Capture the cell that displays the provided text and extract its (x, y) central coordinate. 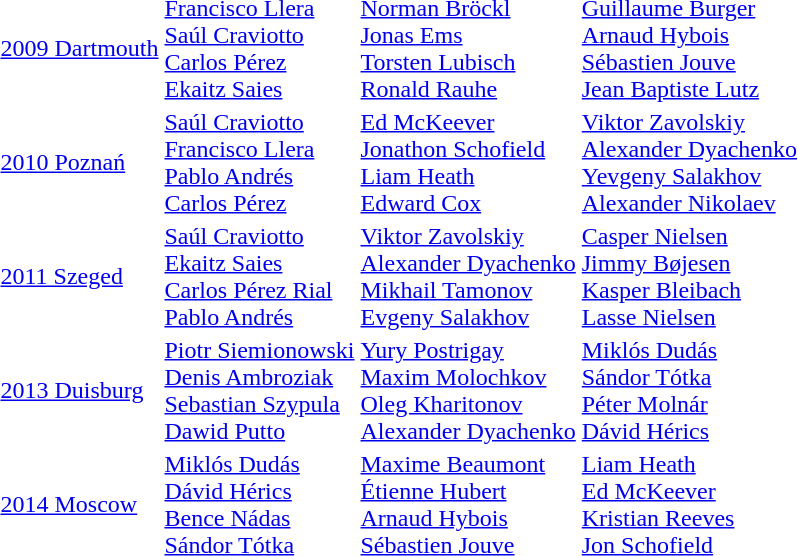
Yury PostrigayMaxim MolochkovOleg KharitonovAlexander Dyachenko (468, 390)
Saúl CraviottoEkaitz SaiesCarlos Pérez RialPablo Andrés (260, 276)
Casper NielsenJimmy BøjesenKasper BleibachLasse Nielsen (689, 276)
Ed McKeeverJonathon SchofieldLiam HeathEdward Cox (468, 162)
Viktor ZavolskiyAlexander DyachenkoYevgeny SalakhovAlexander Nikolaev (689, 162)
Miklós DudásSándor TótkaPéter MolnárDávid Hérics (689, 390)
Piotr SiemionowskiDenis AmbroziakSebastian SzypulaDawid Putto (260, 390)
Saúl CraviottoFrancisco LleraPablo AndrésCarlos Pérez (260, 162)
Viktor ZavolskiyAlexander DyachenkoMikhail TamonovEvgeny Salakhov (468, 276)
